Extract the [X, Y] coordinate from the center of the cell holding the provided text.  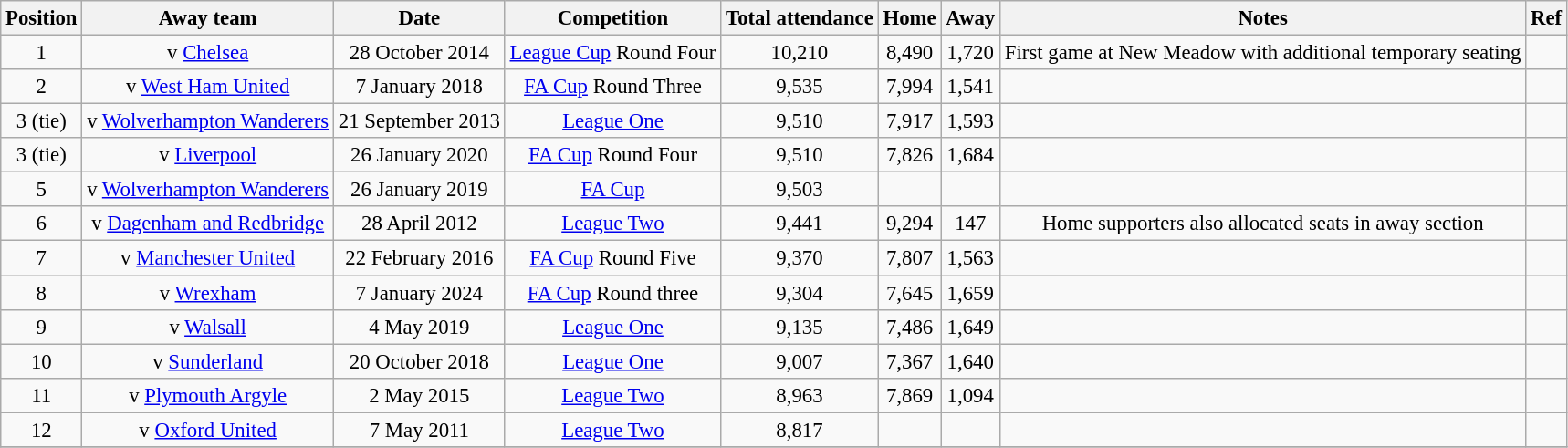
v Plymouth Argyle [208, 395]
7,367 [909, 361]
1,563 [971, 258]
9,294 [909, 224]
26 January 2020 [419, 155]
FA Cup Round Three [613, 87]
1,640 [971, 361]
v Liverpool [208, 155]
147 [971, 224]
Home [909, 18]
12 [42, 430]
28 April 2012 [419, 224]
1,684 [971, 155]
1,094 [971, 395]
4 May 2019 [419, 327]
FA Cup Round Five [613, 258]
7,807 [909, 258]
11 [42, 395]
League Cup Round Four [613, 53]
1,649 [971, 327]
Ref [1546, 18]
FA Cup [613, 190]
First game at New Meadow with additional temporary seating [1263, 53]
v Wrexham [208, 293]
22 February 2016 [419, 258]
Date [419, 18]
9,441 [800, 224]
7,994 [909, 87]
9,135 [800, 327]
7,826 [909, 155]
Away team [208, 18]
Home supporters also allocated seats in away section [1263, 224]
v Sunderland [208, 361]
v Dagenham and Redbridge [208, 224]
8 [42, 293]
8,963 [800, 395]
7,869 [909, 395]
20 October 2018 [419, 361]
9 [42, 327]
10 [42, 361]
10,210 [800, 53]
7 January 2018 [419, 87]
21 September 2013 [419, 121]
Away [971, 18]
1,593 [971, 121]
Position [42, 18]
1,541 [971, 87]
26 January 2019 [419, 190]
v Oxford United [208, 430]
2 May 2015 [419, 395]
9,007 [800, 361]
9,304 [800, 293]
7 May 2011 [419, 430]
6 [42, 224]
7,645 [909, 293]
7,486 [909, 327]
9,370 [800, 258]
8,817 [800, 430]
1,720 [971, 53]
1 [42, 53]
2 [42, 87]
7 [42, 258]
Total attendance [800, 18]
7 January 2024 [419, 293]
28 October 2014 [419, 53]
8,490 [909, 53]
5 [42, 190]
7,917 [909, 121]
v Walsall [208, 327]
9,535 [800, 87]
v Chelsea [208, 53]
1,659 [971, 293]
Notes [1263, 18]
Competition [613, 18]
9,503 [800, 190]
v West Ham United [208, 87]
FA Cup Round Four [613, 155]
v Manchester United [208, 258]
FA Cup Round three [613, 293]
